Locate the cell with the specified text and output its [x, y] center coordinate. 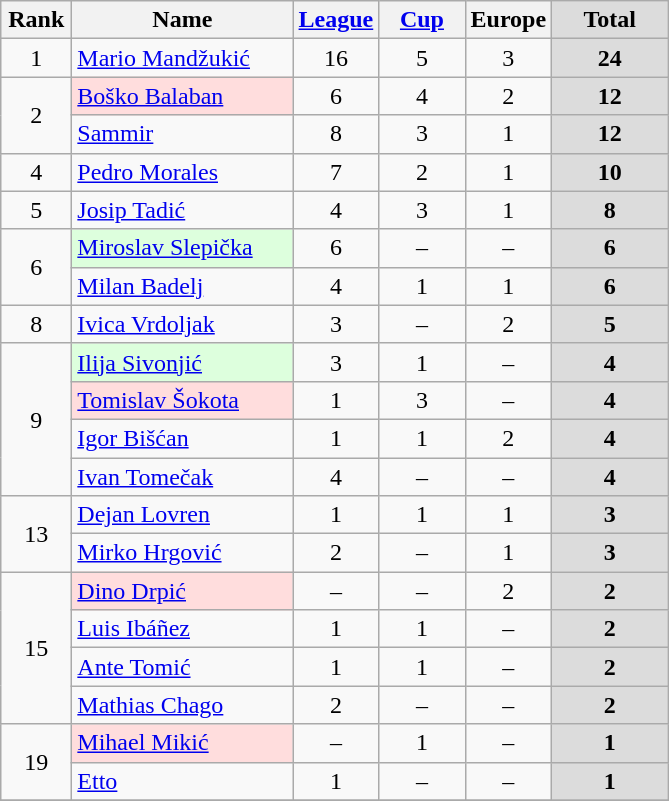
Name [182, 20]
Cup [422, 20]
15 [36, 648]
Europe [508, 20]
Luis Ibáñez [182, 629]
Mario Mandžukić [182, 58]
Milan Badelj [182, 286]
Miroslav Slepička [182, 248]
Dejan Lovren [182, 515]
19 [36, 762]
Pedro Morales [182, 172]
10 [610, 172]
7 [336, 172]
Ivan Tomečak [182, 477]
Mathias Chago [182, 705]
Josip Tadić [182, 210]
Etto [182, 781]
Total [610, 20]
Rank [36, 20]
Ante Tomić [182, 667]
Dino Drpić [182, 591]
16 [336, 58]
Tomislav Šokota [182, 400]
League [336, 20]
Ilija Sivonjić [182, 362]
24 [610, 58]
Mirko Hrgović [182, 553]
Igor Bišćan [182, 438]
Boško Balaban [182, 96]
13 [36, 534]
Mihael Mikić [182, 743]
Sammir [182, 134]
Ivica Vrdoljak [182, 324]
9 [36, 419]
